Provide the [x, y] coordinate of the cell's center where the given text is located.  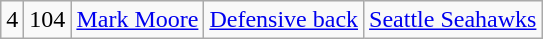
104 [48, 20]
Mark Moore [138, 20]
4 [12, 20]
Defensive back [284, 20]
Seattle Seahawks [453, 20]
